Provide the [X, Y] coordinate of the cell's center where the given text is located.  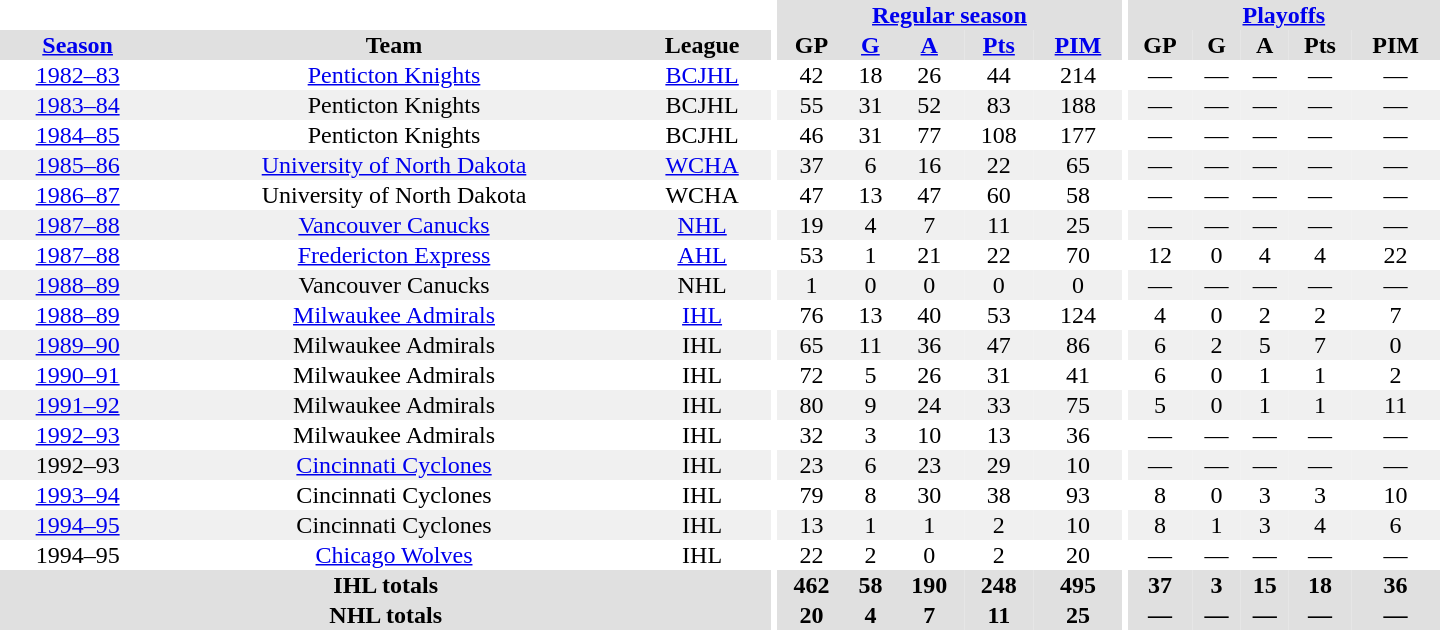
462 [812, 585]
70 [1078, 255]
72 [812, 375]
AHL [702, 255]
1991–92 [78, 405]
38 [999, 495]
1990–91 [78, 375]
55 [812, 105]
40 [929, 315]
80 [812, 405]
41 [1078, 375]
86 [1078, 345]
15 [1265, 585]
177 [1078, 135]
52 [929, 105]
76 [812, 315]
44 [999, 75]
79 [812, 495]
Regular season [950, 15]
1982–83 [78, 75]
46 [812, 135]
32 [812, 435]
9 [870, 405]
495 [1078, 585]
NHL totals [386, 615]
1993–94 [78, 495]
33 [999, 405]
42 [812, 75]
108 [999, 135]
Playoffs [1284, 15]
60 [999, 195]
1984–85 [78, 135]
1985–86 [78, 165]
21 [929, 255]
1989–90 [78, 345]
Fredericton Express [394, 255]
IHL totals [386, 585]
77 [929, 135]
19 [812, 225]
12 [1160, 255]
29 [999, 465]
24 [929, 405]
93 [1078, 495]
214 [1078, 75]
1986–87 [78, 195]
Chicago Wolves [394, 555]
1983–84 [78, 105]
83 [999, 105]
248 [999, 585]
Season [78, 45]
124 [1078, 315]
Team [394, 45]
75 [1078, 405]
League [702, 45]
188 [1078, 105]
190 [929, 585]
30 [929, 495]
16 [929, 165]
